From the cell containing the given text, extract its center point as (x, y) coordinate. 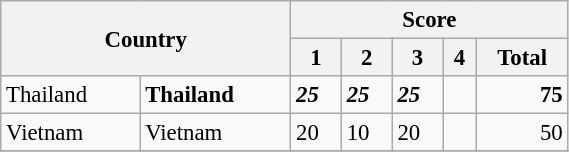
2 (366, 58)
3 (418, 58)
Total (522, 58)
4 (460, 58)
10 (366, 133)
Country (146, 38)
50 (522, 133)
1 (316, 58)
75 (522, 95)
Score (430, 20)
